From the cell containing the given text, extract its center point as [X, Y] coordinate. 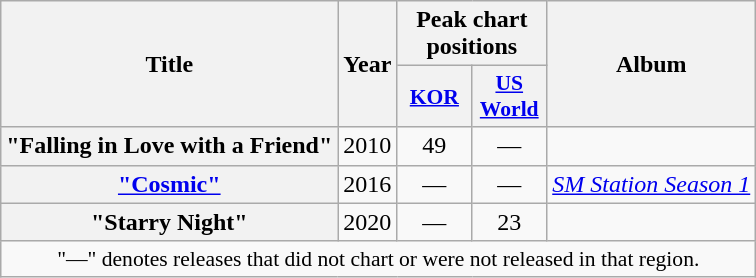
"Falling in Love with a Friend" [170, 146]
2010 [368, 146]
49 [434, 146]
23 [510, 222]
2016 [368, 184]
KOR [434, 96]
SM Station Season 1 [652, 184]
Year [368, 64]
Peak chartpositions [472, 34]
"Cosmic" [170, 184]
Title [170, 64]
2020 [368, 222]
US World [510, 96]
"Starry Night" [170, 222]
Album [652, 64]
"—" denotes releases that did not chart or were not released in that region. [378, 259]
